Return the (x, y) coordinate for the center point of the cell that contains the specified text.  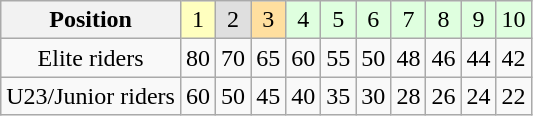
22 (514, 96)
6 (374, 20)
45 (268, 96)
48 (408, 58)
3 (268, 20)
70 (234, 58)
10 (514, 20)
7 (408, 20)
44 (478, 58)
80 (198, 58)
9 (478, 20)
4 (304, 20)
30 (374, 96)
Elite riders (91, 58)
U23/Junior riders (91, 96)
2 (234, 20)
Position (91, 20)
24 (478, 96)
42 (514, 58)
65 (268, 58)
46 (444, 58)
5 (338, 20)
1 (198, 20)
26 (444, 96)
28 (408, 96)
35 (338, 96)
8 (444, 20)
40 (304, 96)
55 (338, 58)
